Find where the given text appears and provide that cell's center as (x, y) coordinate. 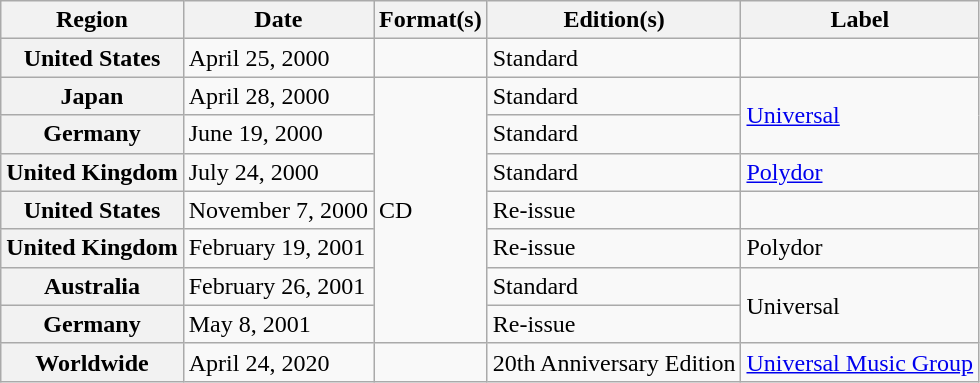
Label (860, 20)
Edition(s) (614, 20)
April 24, 2020 (278, 362)
November 7, 2000 (278, 210)
Date (278, 20)
Japan (92, 96)
February 26, 2001 (278, 286)
June 19, 2000 (278, 134)
Region (92, 20)
CD (431, 210)
April 28, 2000 (278, 96)
July 24, 2000 (278, 172)
Universal Music Group (860, 362)
20th Anniversary Edition (614, 362)
February 19, 2001 (278, 248)
May 8, 2001 (278, 324)
April 25, 2000 (278, 58)
Format(s) (431, 20)
Australia (92, 286)
Worldwide (92, 362)
